Return (X, Y) of the center of cell containing provided text 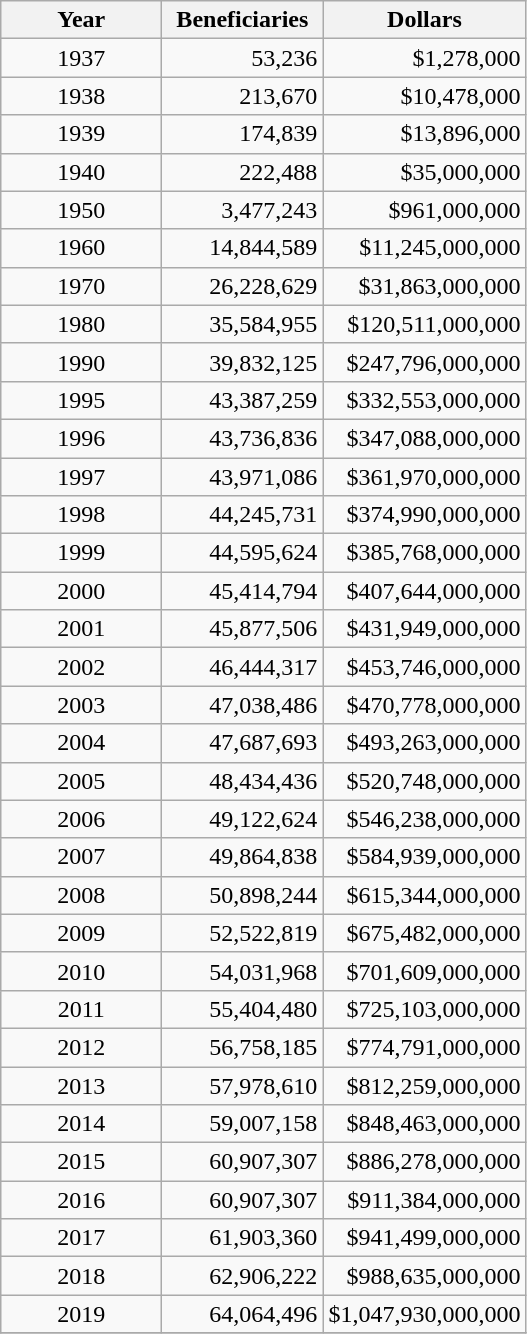
2009 (82, 933)
$615,344,000,000 (424, 895)
43,971,086 (242, 477)
$11,245,000,000 (424, 248)
$961,000,000 (424, 210)
2016 (82, 1200)
2003 (82, 705)
$31,863,000,000 (424, 286)
$13,896,000 (424, 134)
1996 (82, 438)
2012 (82, 1047)
$1,047,930,000,000 (424, 1314)
$911,384,000,000 (424, 1200)
39,832,125 (242, 362)
174,839 (242, 134)
2019 (82, 1314)
64,064,496 (242, 1314)
1990 (82, 362)
55,404,480 (242, 1009)
45,877,506 (242, 629)
$470,778,000,000 (424, 705)
$812,259,000,000 (424, 1085)
2007 (82, 857)
$332,553,000,000 (424, 400)
2014 (82, 1124)
$385,768,000,000 (424, 553)
59,007,158 (242, 1124)
1995 (82, 400)
1950 (82, 210)
2001 (82, 629)
14,844,589 (242, 248)
26,228,629 (242, 286)
213,670 (242, 96)
$453,746,000,000 (424, 667)
$848,463,000,000 (424, 1124)
$520,748,000,000 (424, 781)
$407,644,000,000 (424, 591)
2010 (82, 971)
44,595,624 (242, 553)
$675,482,000,000 (424, 933)
$361,970,000,000 (424, 477)
2006 (82, 819)
$493,263,000,000 (424, 743)
$35,000,000 (424, 172)
$10,478,000 (424, 96)
2000 (82, 591)
2008 (82, 895)
2004 (82, 743)
1997 (82, 477)
2015 (82, 1162)
54,031,968 (242, 971)
$988,635,000,000 (424, 1276)
43,387,259 (242, 400)
52,522,819 (242, 933)
46,444,317 (242, 667)
2017 (82, 1238)
35,584,955 (242, 324)
47,038,486 (242, 705)
$431,949,000,000 (424, 629)
$247,796,000,000 (424, 362)
61,903,360 (242, 1238)
1939 (82, 134)
2002 (82, 667)
$886,278,000,000 (424, 1162)
$347,088,000,000 (424, 438)
57,978,610 (242, 1085)
48,434,436 (242, 781)
$584,939,000,000 (424, 857)
1937 (82, 58)
$774,791,000,000 (424, 1047)
56,758,185 (242, 1047)
1980 (82, 324)
1938 (82, 96)
2013 (82, 1085)
3,477,243 (242, 210)
$701,609,000,000 (424, 971)
45,414,794 (242, 591)
50,898,244 (242, 895)
2018 (82, 1276)
$941,499,000,000 (424, 1238)
1998 (82, 515)
1970 (82, 286)
49,864,838 (242, 857)
1940 (82, 172)
Dollars (424, 20)
1999 (82, 553)
222,488 (242, 172)
53,236 (242, 58)
$1,278,000 (424, 58)
49,122,624 (242, 819)
2005 (82, 781)
1960 (82, 248)
Year (82, 20)
$546,238,000,000 (424, 819)
44,245,731 (242, 515)
$725,103,000,000 (424, 1009)
$374,990,000,000 (424, 515)
2011 (82, 1009)
62,906,222 (242, 1276)
$120,511,000,000 (424, 324)
Beneficiaries (242, 20)
47,687,693 (242, 743)
43,736,836 (242, 438)
